Scan for the cell matching the given text and deliver its (x, y) coordinate at center. 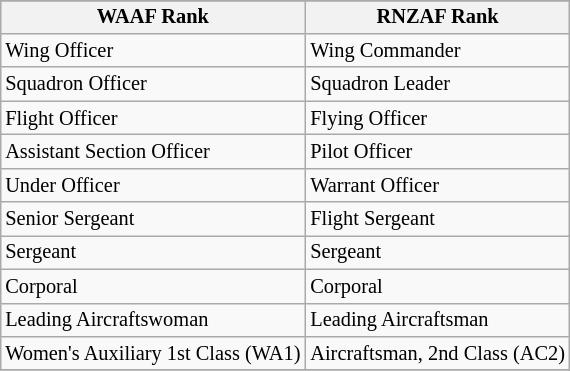
Leading Aircraftsman (437, 320)
RNZAF Rank (437, 17)
Flight Officer (152, 118)
Pilot Officer (437, 152)
Warrant Officer (437, 185)
Wing Officer (152, 51)
Senior Sergeant (152, 219)
Squadron Officer (152, 84)
Women's Auxiliary 1st Class (WA1) (152, 354)
Flying Officer (437, 118)
Assistant Section Officer (152, 152)
Flight Sergeant (437, 219)
WAAF Rank (152, 17)
Leading Aircraftswoman (152, 320)
Under Officer (152, 185)
Aircraftsman, 2nd Class (AC2) (437, 354)
Wing Commander (437, 51)
Squadron Leader (437, 84)
